Determine the (X, Y) coordinate at the center of the cell enclosing the given text.  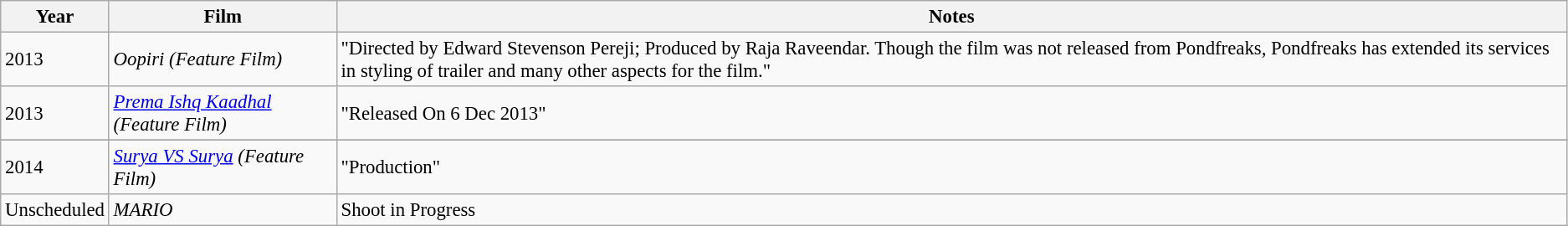
MARIO (223, 210)
Notes (951, 17)
Film (223, 17)
Shoot in Progress (951, 210)
Prema Ishq Kaadhal (Feature Film) (223, 114)
Year (55, 17)
Unscheduled (55, 210)
2014 (55, 167)
Oopiri (Feature Film) (223, 60)
"Released On 6 Dec 2013" (951, 114)
Surya VS Surya (Feature Film) (223, 167)
"Production" (951, 167)
